Locate the cell with the specified text and output its (x, y) center coordinate. 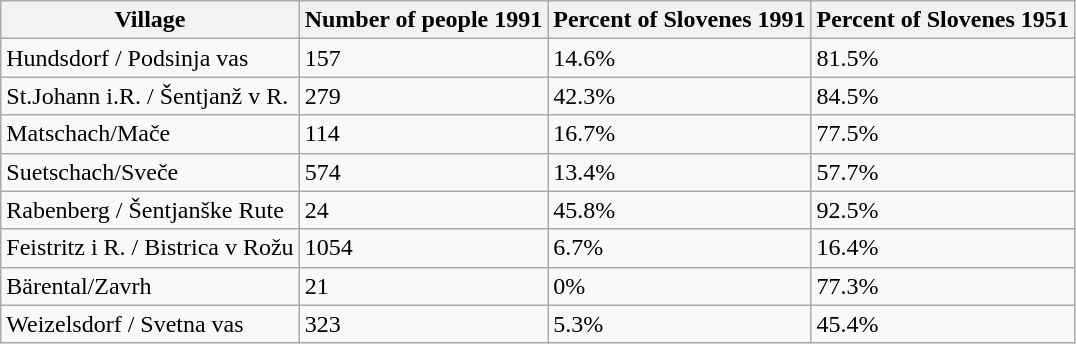
14.6% (680, 58)
21 (424, 286)
Percent of Slovenes 1951 (942, 20)
45.4% (942, 324)
St.Johann i.R. / Šentjanž v R. (150, 96)
323 (424, 324)
16.4% (942, 248)
92.5% (942, 210)
Number of people 1991 (424, 20)
Rabenberg / Šentjanške Rute (150, 210)
Bärental/Zavrh (150, 286)
13.4% (680, 172)
Hundsdorf / Podsinja vas (150, 58)
16.7% (680, 134)
574 (424, 172)
0% (680, 286)
81.5% (942, 58)
Feistritz i R. / Bistrica v Rožu (150, 248)
Matschach/Mače (150, 134)
6.7% (680, 248)
1054 (424, 248)
57.7% (942, 172)
Weizelsdorf / Svetna vas (150, 324)
77.3% (942, 286)
Percent of Slovenes 1991 (680, 20)
Suetschach/Sveče (150, 172)
157 (424, 58)
114 (424, 134)
Village (150, 20)
77.5% (942, 134)
24 (424, 210)
42.3% (680, 96)
45.8% (680, 210)
84.5% (942, 96)
279 (424, 96)
5.3% (680, 324)
